From the cell containing the given text, extract its center point as (x, y) coordinate. 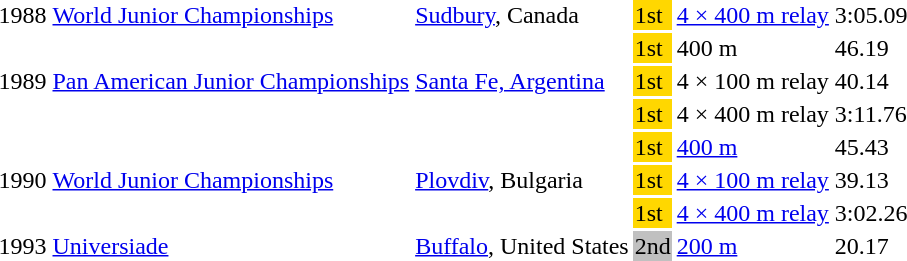
200 m (752, 246)
Pan American Junior Championships (231, 81)
Sudbury, Canada (522, 15)
Universiade (231, 246)
Plovdiv, Bulgaria (522, 180)
Buffalo, United States (522, 246)
Santa Fe, Argentina (522, 81)
2nd (652, 246)
